Provide the [X, Y] coordinate of the cell's center where the given text is located.  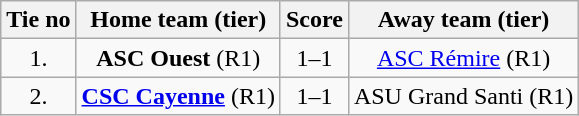
1. [38, 58]
ASU Grand Santi (R1) [463, 96]
ASC Ouest (R1) [178, 58]
2. [38, 96]
Home team (tier) [178, 20]
Away team (tier) [463, 20]
Tie no [38, 20]
ASC Rémire (R1) [463, 58]
Score [314, 20]
CSC Cayenne (R1) [178, 96]
